Extract the (x, y) coordinate from the center of the cell holding the provided text.  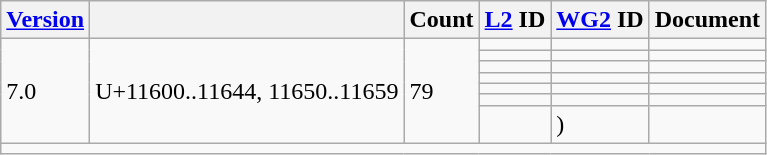
79 (442, 91)
) (600, 124)
U+11600..11644, 11650..11659 (247, 91)
Count (442, 20)
L2 ID (515, 20)
WG2 ID (600, 20)
Version (46, 20)
Document (707, 20)
7.0 (46, 91)
